Return [X, Y] of the center of cell containing provided text 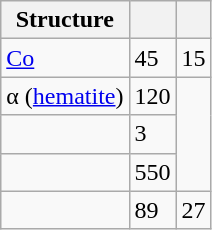
3 [152, 134]
α (hematite) [65, 96]
27 [194, 210]
120 [152, 96]
15 [194, 58]
45 [152, 58]
550 [152, 172]
Co [65, 58]
89 [152, 210]
Structure [65, 20]
